Search for the cell housing the specified text and yield its [x, y] center coordinate. 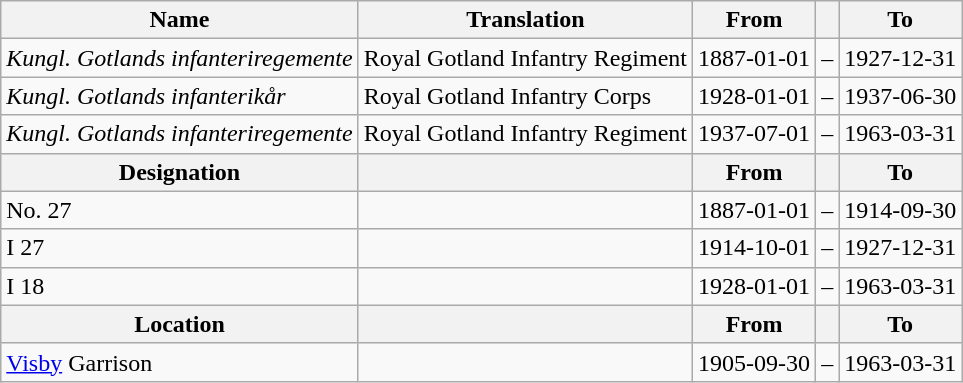
1914-09-30 [900, 210]
1937-06-30 [900, 96]
1914-10-01 [754, 248]
Kungl. Gotlands infanterikår [180, 96]
Location [180, 324]
Visby Garrison [180, 362]
No. 27 [180, 210]
I 27 [180, 248]
Name [180, 20]
I 18 [180, 286]
Royal Gotland Infantry Corps [525, 96]
Translation [525, 20]
1905-09-30 [754, 362]
1937-07-01 [754, 134]
Designation [180, 172]
